Search for the cell housing the specified text and yield its [X, Y] center coordinate. 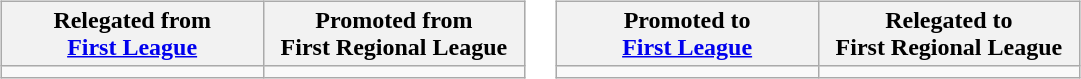
Promoted toFirst League [687, 34]
Relegated to First Regional League [949, 34]
Promoted fromFirst Regional League [394, 34]
Relegated fromFirst League [132, 34]
